Return [X, Y] of the center of cell containing provided text 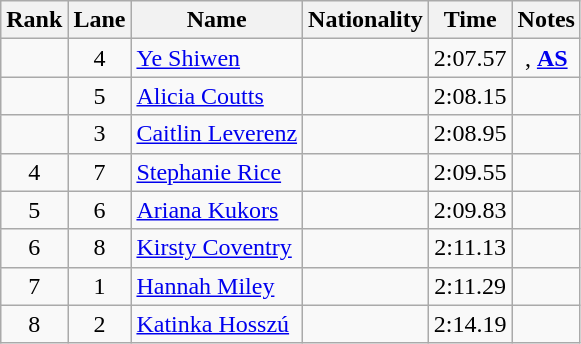
2:08.15 [470, 96]
Kirsty Coventry [217, 248]
Katinka Hosszú [217, 324]
Hannah Miley [217, 286]
2:11.29 [470, 286]
Ariana Kukors [217, 210]
1 [100, 286]
Nationality [366, 20]
2:07.57 [470, 58]
Ye Shiwen [217, 58]
Notes [546, 20]
2:09.55 [470, 172]
, AS [546, 58]
Caitlin Leverenz [217, 134]
2:09.83 [470, 210]
Rank [34, 20]
Lane [100, 20]
2:14.19 [470, 324]
3 [100, 134]
Stephanie Rice [217, 172]
Time [470, 20]
2:11.13 [470, 248]
2:08.95 [470, 134]
Name [217, 20]
2 [100, 324]
Alicia Coutts [217, 96]
